Search for the cell housing the specified text and yield its (X, Y) center coordinate. 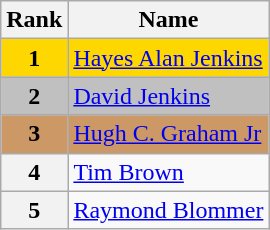
Name (168, 20)
Rank (34, 20)
Tim Brown (168, 172)
Hugh C. Graham Jr (168, 134)
Raymond Blommer (168, 210)
Hayes Alan Jenkins (168, 58)
4 (34, 172)
5 (34, 210)
David Jenkins (168, 96)
1 (34, 58)
2 (34, 96)
3 (34, 134)
